Pinpoint the cell where the given text exists, returning its [X, Y] midpoint coordinate. 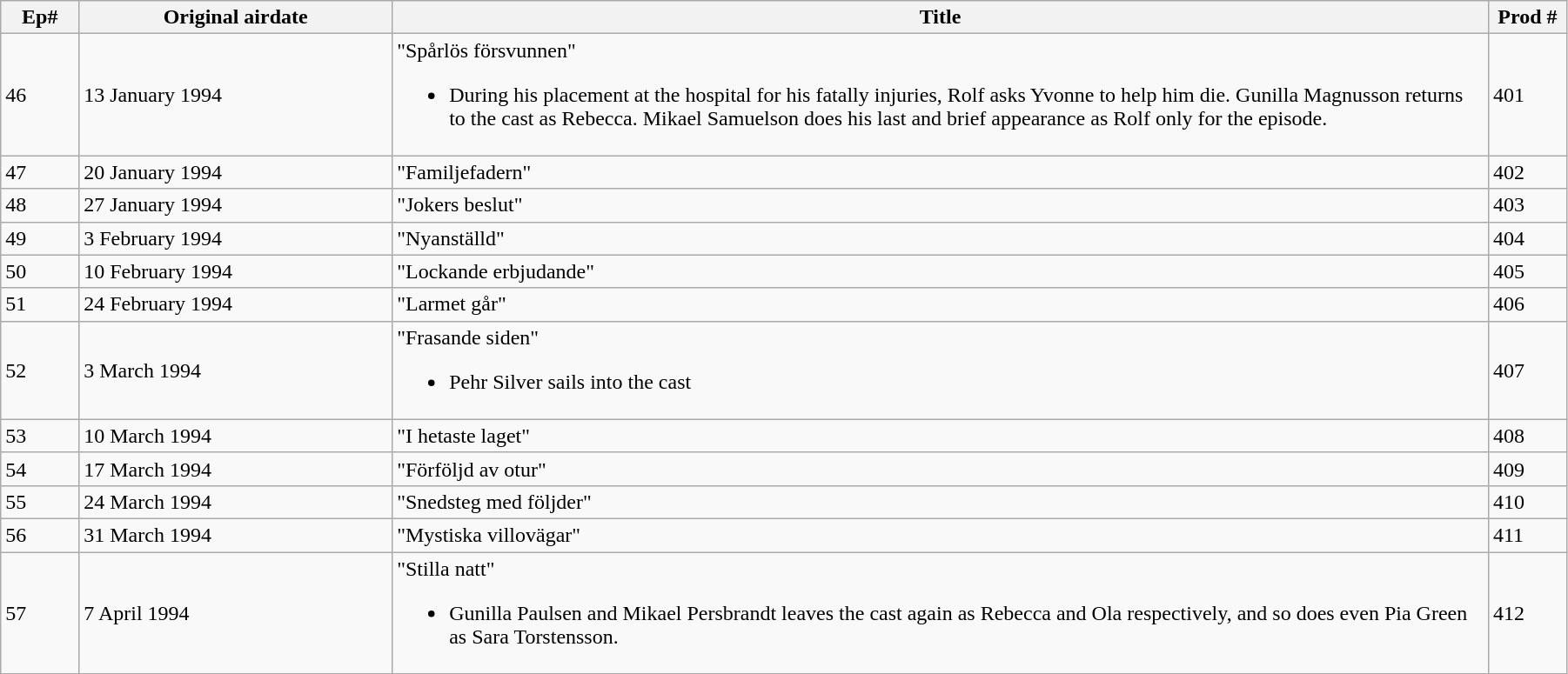
409 [1527, 469]
52 [40, 370]
"Familjefadern" [941, 172]
10 March 1994 [236, 436]
403 [1527, 205]
47 [40, 172]
20 January 1994 [236, 172]
"Snedsteg med följder" [941, 502]
3 February 1994 [236, 238]
410 [1527, 502]
"Jokers beslut" [941, 205]
402 [1527, 172]
Prod # [1527, 17]
24 February 1994 [236, 304]
"Mystiska villovägar" [941, 535]
"Frasande siden"Pehr Silver sails into the cast [941, 370]
Original airdate [236, 17]
"I hetaste laget" [941, 436]
412 [1527, 612]
55 [40, 502]
405 [1527, 271]
31 March 1994 [236, 535]
404 [1527, 238]
408 [1527, 436]
407 [1527, 370]
10 February 1994 [236, 271]
56 [40, 535]
49 [40, 238]
46 [40, 95]
13 January 1994 [236, 95]
411 [1527, 535]
"Larmet går" [941, 304]
Title [941, 17]
Ep# [40, 17]
"Nyanställd" [941, 238]
24 March 1994 [236, 502]
401 [1527, 95]
406 [1527, 304]
27 January 1994 [236, 205]
50 [40, 271]
"Lockande erbjudande" [941, 271]
7 April 1994 [236, 612]
57 [40, 612]
51 [40, 304]
54 [40, 469]
53 [40, 436]
"Förföljd av otur" [941, 469]
17 March 1994 [236, 469]
48 [40, 205]
3 March 1994 [236, 370]
